Return the [X, Y] coordinate for the center point of the cell that contains the specified text.  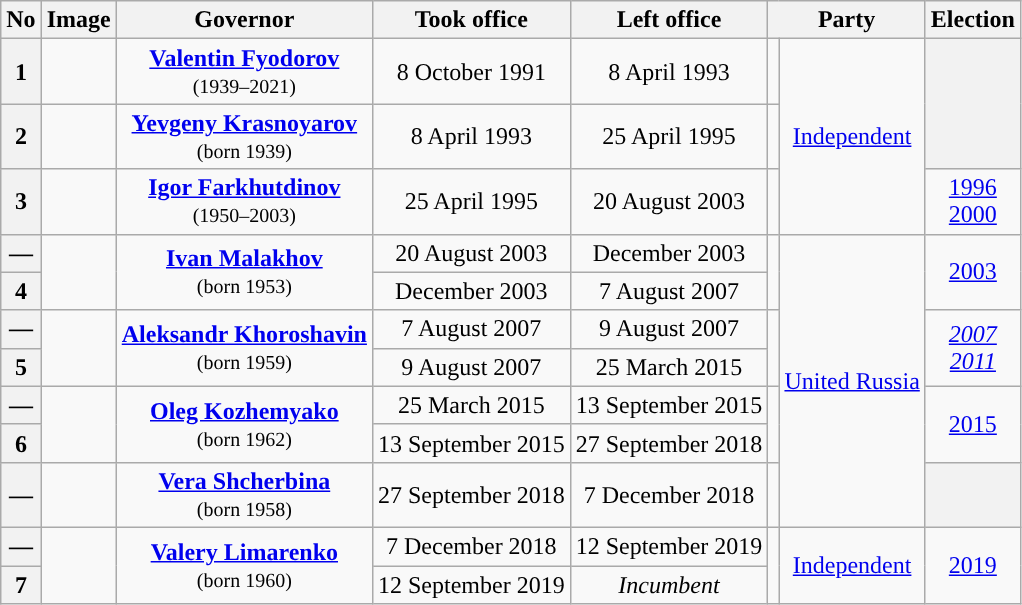
2019 [972, 565]
2 [21, 136]
Valentin Fyodorov(1939–2021) [244, 72]
1 [21, 72]
6 [21, 443]
Oleg Kozhemyako(born 1962) [244, 424]
Election [972, 20]
Governor [244, 20]
2003 [972, 272]
Ivan Malakhov(born 1953) [244, 272]
Took office [471, 20]
2015 [972, 424]
Igor Farkhutdinov(1950–2003) [244, 202]
5 [21, 367]
8 October 1991 [471, 72]
No [21, 20]
Aleksandr Khoroshavin(born 1959) [244, 348]
Image [78, 20]
20072011 [972, 348]
Incumbent [669, 585]
7 [21, 585]
19962000 [972, 202]
Left office [669, 20]
3 [21, 202]
United Russia [852, 380]
Party [846, 20]
Valery Limarenko(born 1960) [244, 565]
Yevgeny Krasnoyarov(born 1939) [244, 136]
4 [21, 291]
Vera Shcherbina(born 1958) [244, 494]
